Determine the [x, y] coordinate at the center of the cell enclosing the given text.  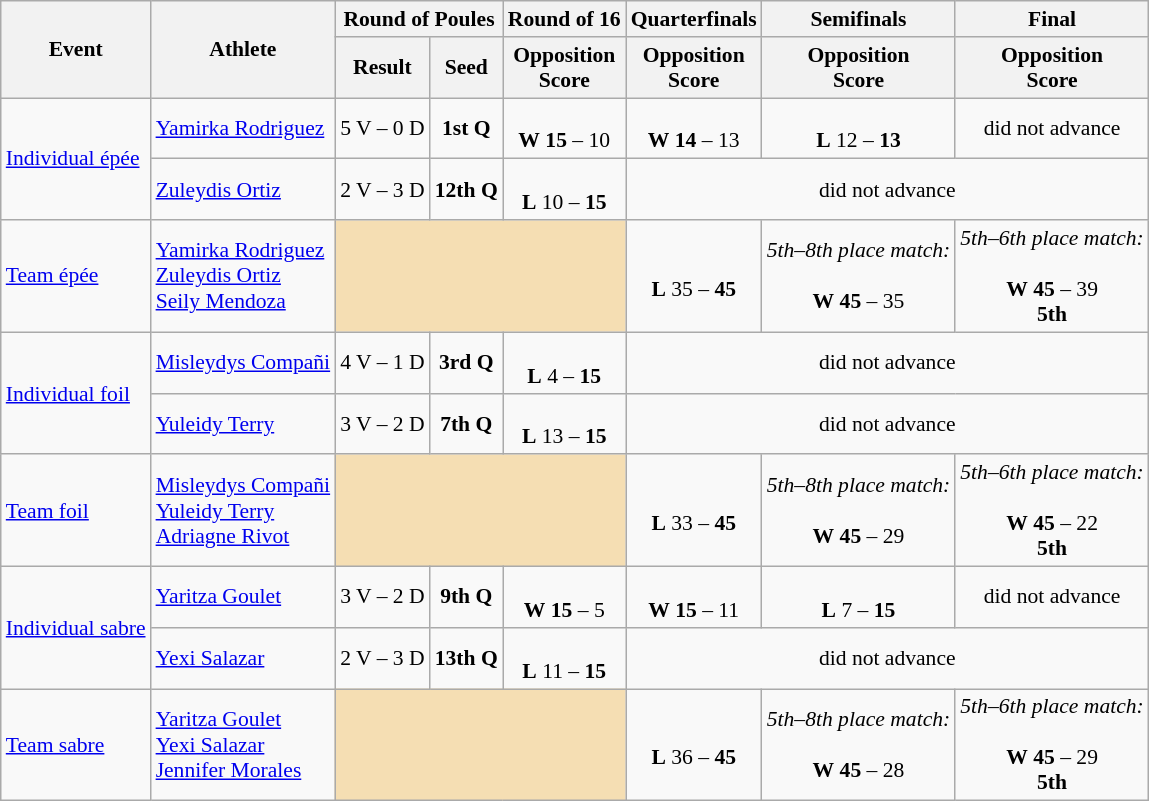
Final [1052, 19]
Event [76, 50]
5th–6th place match:W 45 – 295th [1052, 745]
Yamirka RodriguezZuleydis OrtizSeily Mendoza [244, 276]
9th Q [466, 598]
Round of Poules [419, 19]
5th–8th place match:W 45 – 28 [859, 745]
L 13 – 15 [564, 424]
3rd Q [466, 362]
Athlete [244, 50]
Individual foil [76, 393]
Semifinals [859, 19]
L 35 – 45 [694, 276]
Seed [466, 68]
12th Q [466, 190]
L 7 – 15 [859, 598]
Yexi Salazar [244, 658]
Yaritza GouletYexi SalazarJennifer Morales [244, 745]
Team foil [76, 511]
Misleydys Compañi [244, 362]
L 11 – 15 [564, 658]
Quarterfinals [694, 19]
4 V – 1 D [382, 362]
Zuleydis Ortiz [244, 190]
W 14 – 13 [694, 128]
W 15 – 11 [694, 598]
5th–8th place match:W 45 – 29 [859, 511]
Individual sabre [76, 628]
Individual épée [76, 159]
5 V – 0 D [382, 128]
7th Q [466, 424]
Team sabre [76, 745]
L 33 – 45 [694, 511]
5th–6th place match:W 45 – 225th [1052, 511]
1st Q [466, 128]
Team épée [76, 276]
Result [382, 68]
Yamirka Rodriguez [244, 128]
L 4 – 15 [564, 362]
W 15 – 5 [564, 598]
W 15 – 10 [564, 128]
13th Q [466, 658]
L 36 – 45 [694, 745]
Yuleidy Terry [244, 424]
L 10 – 15 [564, 190]
Yaritza Goulet [244, 598]
L 12 – 13 [859, 128]
Misleydys CompañiYuleidy TerryAdriagne Rivot [244, 511]
5th–8th place match:W 45 – 35 [859, 276]
Round of 16 [564, 19]
5th–6th place match:W 45 – 395th [1052, 276]
